Return the (X, Y) coordinate for the center point of the cell that contains the specified text.  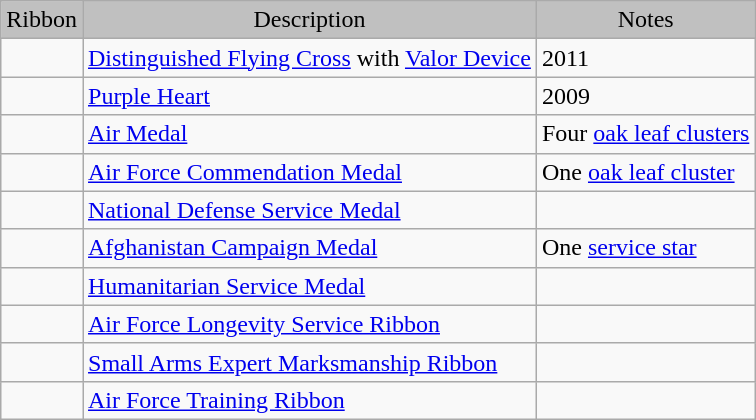
Air Medal (309, 134)
Small Arms Expert Marksmanship Ribbon (309, 362)
Purple Heart (309, 96)
2009 (645, 96)
Air Force Longevity Service Ribbon (309, 324)
Air Force Training Ribbon (309, 400)
National Defense Service Medal (309, 210)
Ribbon (42, 20)
Four oak leaf clusters (645, 134)
One service star (645, 248)
One oak leaf cluster (645, 172)
Humanitarian Service Medal (309, 286)
Description (309, 20)
Air Force Commendation Medal (309, 172)
2011 (645, 58)
Afghanistan Campaign Medal (309, 248)
Distinguished Flying Cross with Valor Device (309, 58)
Notes (645, 20)
